Determine the (X, Y) coordinate at the center of the cell enclosing the given text.  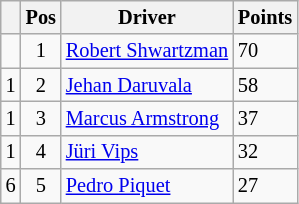
3 (41, 118)
58 (265, 85)
Jüri Vips (147, 152)
Robert Shwartzman (147, 51)
32 (265, 152)
27 (265, 186)
Jehan Daruvala (147, 85)
Pedro Piquet (147, 186)
Pos (41, 17)
4 (41, 152)
Points (265, 17)
2 (41, 85)
37 (265, 118)
5 (41, 186)
6 (11, 186)
70 (265, 51)
Driver (147, 17)
Marcus Armstrong (147, 118)
